Identify which cell holds the provided text, then report its (x, y) central coordinate. 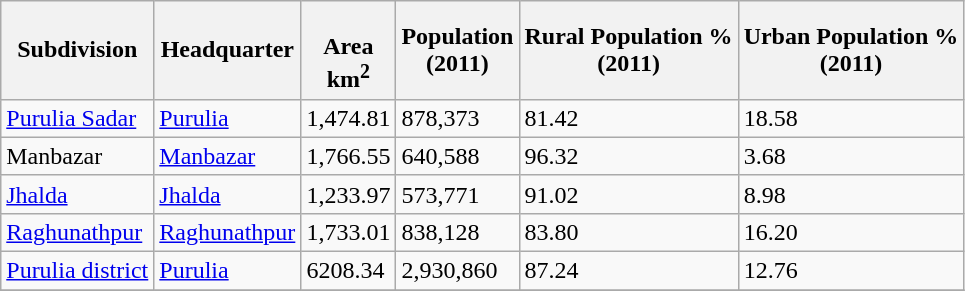
6208.34 (348, 271)
18.58 (851, 118)
838,128 (458, 232)
Urban Population % (2011) (851, 50)
2,930,860 (458, 271)
Subdivision (78, 50)
3.68 (851, 156)
573,771 (458, 194)
1,233.97 (348, 194)
Rural Population %(2011) (628, 50)
12.76 (851, 271)
8.98 (851, 194)
Purulia Sadar (78, 118)
83.80 (628, 232)
878,373 (458, 118)
91.02 (628, 194)
Areakm2 (348, 50)
1,733.01 (348, 232)
96.32 (628, 156)
1,474.81 (348, 118)
1,766.55 (348, 156)
Population(2011) (458, 50)
16.20 (851, 232)
Purulia district (78, 271)
640,588 (458, 156)
Headquarter (228, 50)
81.42 (628, 118)
87.24 (628, 271)
